Capture the cell that displays the provided text and extract its (X, Y) central coordinate. 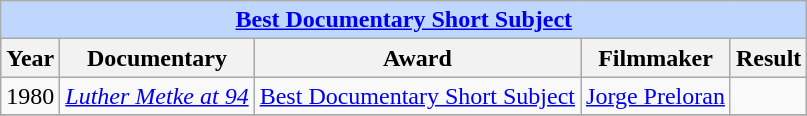
1980 (30, 96)
Luther Metke at 94 (157, 96)
Award (417, 58)
Year (30, 58)
Filmmaker (656, 58)
Jorge Preloran (656, 96)
Documentary (157, 58)
Result (768, 58)
